Find where the given text appears and provide that cell's center as (x, y) coordinate. 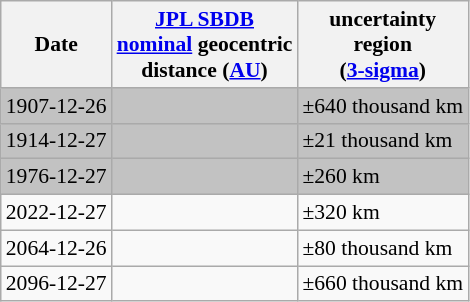
1976-12-27 (56, 177)
JPL SBDBnominal geocentricdistance (AU) (205, 44)
2064-12-26 (56, 248)
1907-12-26 (56, 106)
±21 thousand km (382, 141)
±80 thousand km (382, 248)
Date (56, 44)
uncertaintyregion(3-sigma) (382, 44)
±260 km (382, 177)
2096-12-27 (56, 284)
±640 thousand km (382, 106)
1914-12-27 (56, 141)
2022-12-27 (56, 213)
±660 thousand km (382, 284)
±320 km (382, 213)
